Determine the [X, Y] coordinate at the center of the cell enclosing the given text.  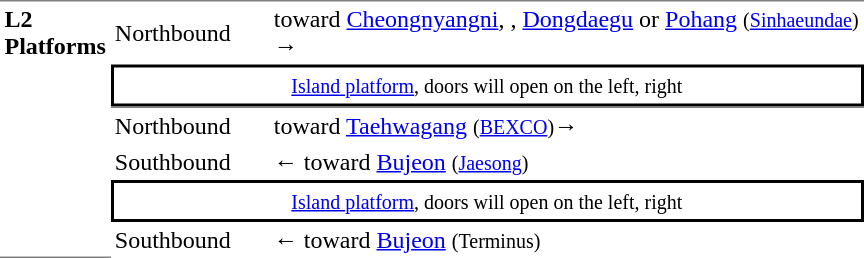
toward Cheongnyangni, , Dongdaegu or Pohang (Sinhaeundae) → [566, 32]
← toward Bujeon (Jaesong) [566, 162]
L2Platforms [55, 129]
← toward Bujeon (Terminus) [566, 240]
toward Taehwagang (BEXCO)→ [566, 125]
